Locate the cell with the specified text and output its (X, Y) center coordinate. 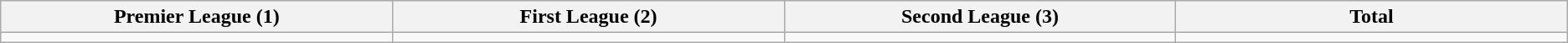
Premier League (1) (197, 17)
Total (1372, 17)
Second League (3) (980, 17)
First League (2) (588, 17)
